Pinpoint the cell where the given text exists, returning its (X, Y) midpoint coordinate. 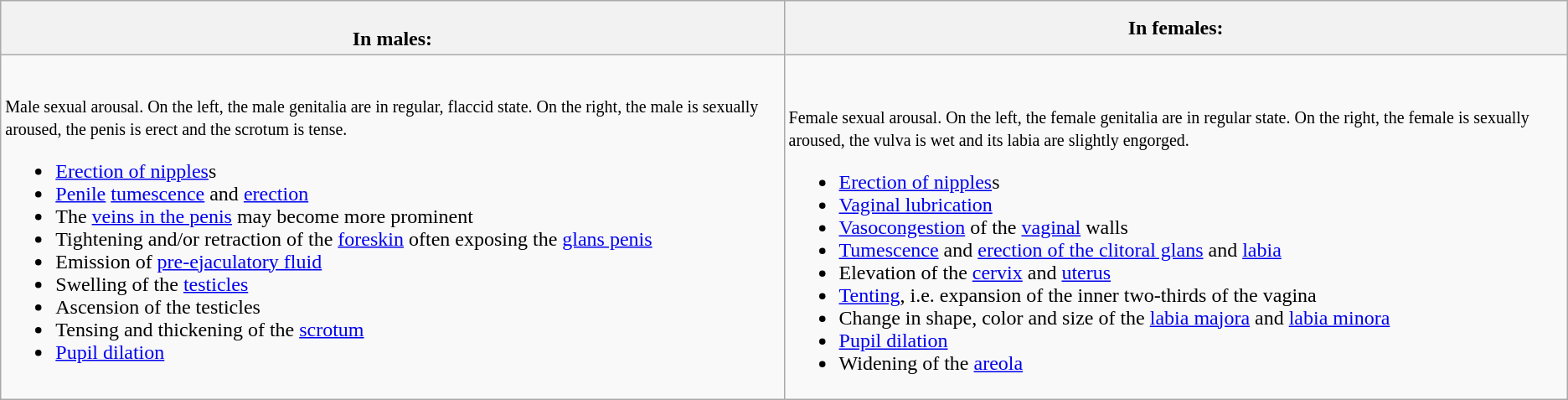
In females: (1176, 29)
In males: (392, 29)
